Extract the [X, Y] coordinate from the center of the cell holding the provided text.  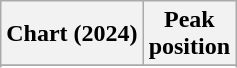
Peakposition [189, 34]
Chart (2024) [72, 34]
